Determine the (x, y) coordinate at the center of the cell enclosing the given text.  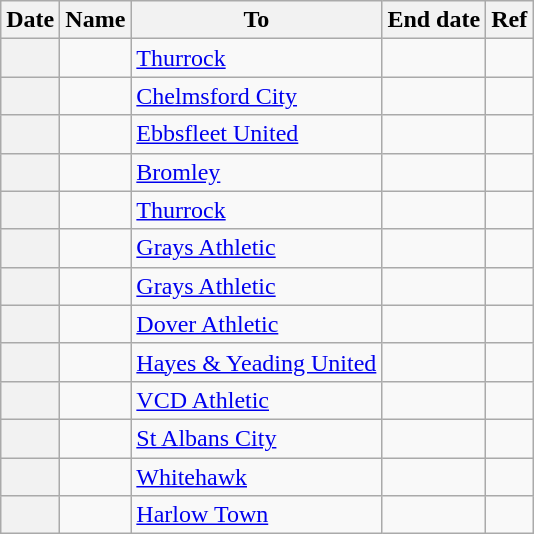
Harlow Town (256, 515)
Dover Athletic (256, 324)
Ebbsfleet United (256, 134)
To (256, 20)
Name (96, 20)
Chelmsford City (256, 96)
Bromley (256, 172)
Hayes & Yeading United (256, 362)
Ref (510, 20)
End date (434, 20)
Whitehawk (256, 477)
VCD Athletic (256, 400)
Date (30, 20)
St Albans City (256, 438)
